Extract the (X, Y) coordinate from the center of the cell holding the provided text.  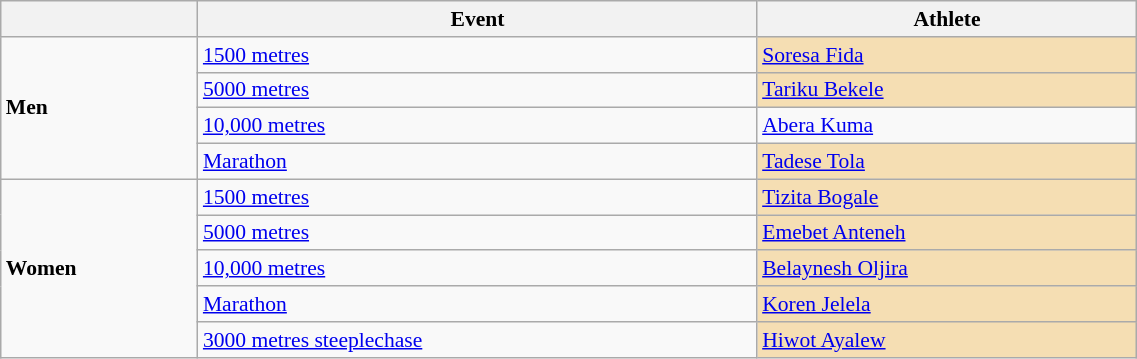
Hiwot Ayalew (947, 340)
Emebet Anteneh (947, 233)
Tadese Tola (947, 162)
Koren Jelela (947, 304)
Women (100, 268)
Abera Kuma (947, 126)
Event (478, 19)
3000 metres steeplechase (478, 340)
Men (100, 108)
Tariku Bekele (947, 90)
Tizita Bogale (947, 197)
Soresa Fida (947, 55)
Athlete (947, 19)
Belaynesh Oljira (947, 269)
